Return [X, Y] of the center of cell containing provided text 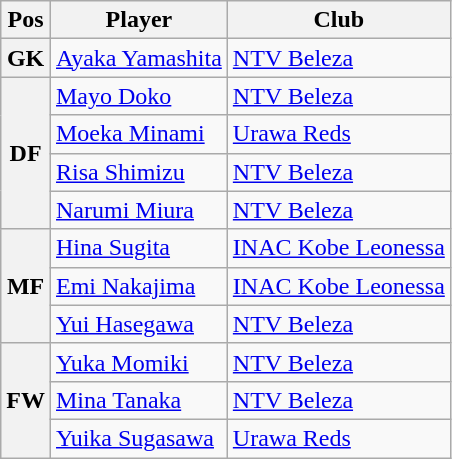
Narumi Miura [138, 210]
Yui Hasegawa [138, 324]
Yuka Momiki [138, 362]
Ayaka Yamashita [138, 58]
Emi Nakajima [138, 286]
Moeka Minami [138, 134]
Player [138, 20]
Risa Shimizu [138, 172]
MF [26, 286]
Mayo Doko [138, 96]
Yuika Sugasawa [138, 438]
Club [338, 20]
GK [26, 58]
FW [26, 400]
DF [26, 153]
Pos [26, 20]
Hina Sugita [138, 248]
Mina Tanaka [138, 400]
